Capture the cell that displays the provided text and extract its [x, y] central coordinate. 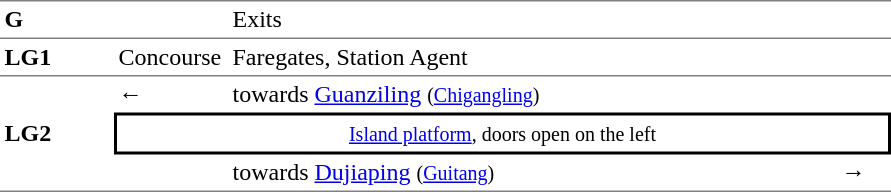
← [171, 94]
LG2 [57, 134]
Island platform, doors open on the left [502, 133]
towards Guanziling (Chigangling) [532, 94]
towards Dujiaping (Guitang) [532, 173]
Concourse [171, 58]
→ [864, 173]
G [57, 20]
LG1 [57, 58]
Faregates, Station Agent [532, 58]
Exits [532, 20]
